From the cell containing the given text, extract its center point as (x, y) coordinate. 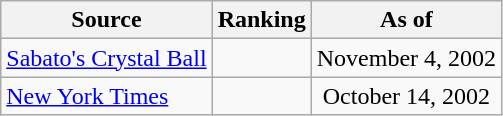
New York Times (106, 96)
Sabato's Crystal Ball (106, 58)
October 14, 2002 (406, 96)
Source (106, 20)
Ranking (262, 20)
November 4, 2002 (406, 58)
As of (406, 20)
